Return [X, Y] of the center of cell containing provided text 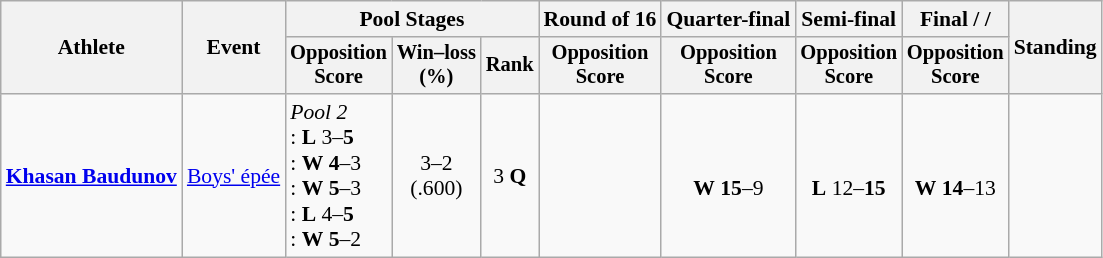
3 Q [510, 176]
Standing [1056, 48]
Final / / [956, 19]
Pool 2: L 3–5: W 4–3: W 5–3: L 4–5: W 5–2 [338, 176]
Win–loss(%) [436, 66]
Rank [510, 66]
L 12–15 [848, 176]
W 15–9 [728, 176]
Boys' épée [234, 176]
Athlete [92, 48]
Quarter-final [728, 19]
W 14–13 [956, 176]
Khasan Baudunov [92, 176]
3–2(.600) [436, 176]
Semi-final [848, 19]
Round of 16 [600, 19]
Pool Stages [412, 19]
Event [234, 48]
